Pinpoint the cell where the given text exists, returning its [x, y] midpoint coordinate. 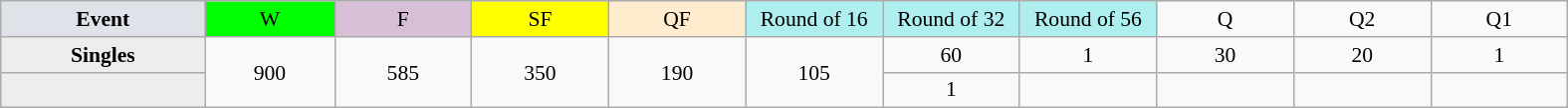
Event [104, 19]
Q [1226, 19]
Q2 [1362, 19]
Round of 56 [1088, 19]
QF [677, 19]
105 [814, 72]
W [270, 19]
Singles [104, 55]
900 [270, 72]
190 [677, 72]
585 [403, 72]
350 [541, 72]
60 [951, 55]
Round of 16 [814, 19]
20 [1362, 55]
30 [1226, 55]
F [403, 19]
Q1 [1499, 19]
Round of 32 [951, 19]
SF [541, 19]
